Identify which cell holds the provided text, then report its (X, Y) central coordinate. 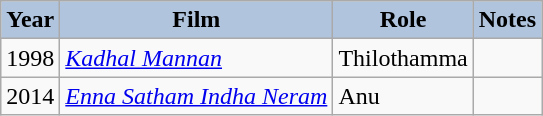
Role (403, 20)
Year (30, 20)
1998 (30, 58)
Anu (403, 96)
Film (196, 20)
Kadhal Mannan (196, 58)
Thilothamma (403, 58)
2014 (30, 96)
Notes (507, 20)
Enna Satham Indha Neram (196, 96)
